For the text-containing cell, return its midpoint in (X, Y) coordinate format. 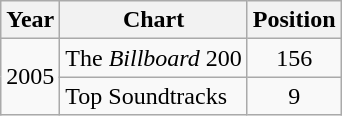
Year (30, 20)
Top Soundtracks (154, 96)
Position (294, 20)
156 (294, 58)
The Billboard 200 (154, 58)
9 (294, 96)
Chart (154, 20)
2005 (30, 77)
